Provide the [x, y] coordinate of the cell's center where the given text is located.  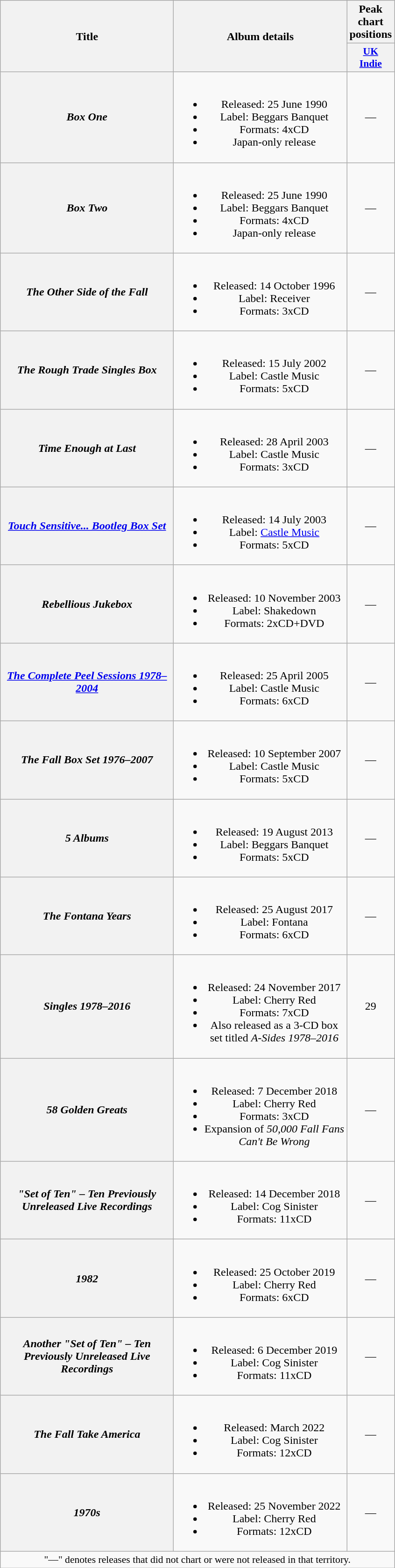
Box One [87, 117]
Released: 14 July 2003Label: Castle MusicFormats: 5xCD [261, 526]
The Fontana Years [87, 916]
Time Enough at Last [87, 448]
Released: 25 August 2017Label: FontanaFormats: 6xCD [261, 916]
UKIndie [371, 58]
"Set of Ten" – Ten Previously Unreleased Live Recordings [87, 1201]
Released: 19 August 2013Label: Beggars BanquetFormats: 5xCD [261, 838]
The Complete Peel Sessions 1978–2004 [87, 682]
29 [371, 1006]
Peak chart positions [371, 22]
The Other Side of the Fall [87, 292]
Title [87, 36]
Released: 15 July 2002Label: Castle MusicFormats: 5xCD [261, 370]
Box Two [87, 208]
Album details [261, 36]
Released: 28 April 2003Label: Castle MusicFormats: 3xCD [261, 448]
58 Golden Greats [87, 1110]
1982 [87, 1278]
Released: 14 October 1996Label: ReceiverFormats: 3xCD [261, 292]
Released: 6 December 2019Label: Cog SinisterFormats: 11xCD [261, 1357]
Released: 25 October 2019Label: Cherry RedFormats: 6xCD [261, 1278]
Released: 7 December 2018Label: Cherry RedFormats: 3xCDExpansion of 50,000 Fall Fans Can't Be Wrong [261, 1110]
The Rough Trade Singles Box [87, 370]
Released: March 2022Label: Cog SinisterFormats: 12xCD [261, 1434]
Released: 10 November 2003Label: ShakedownFormats: 2xCD+DVD [261, 604]
Singles 1978–2016 [87, 1006]
The Fall Take America [87, 1434]
Rebellious Jukebox [87, 604]
Released: 25 November 2022Label: Cherry RedFormats: 12xCD [261, 1512]
Released: 24 November 2017Label: Cherry RedFormats: 7xCDAlso released as a 3-CD box set titled A-Sides 1978–2016 [261, 1006]
Touch Sensitive... Bootleg Box Set [87, 526]
Released: 14 December 2018Label: Cog SinisterFormats: 11xCD [261, 1201]
Released: 25 April 2005Label: Castle MusicFormats: 6xCD [261, 682]
Another "Set of Ten" – Ten Previously Unreleased Live Recordings [87, 1357]
"—" denotes releases that did not chart or were not released in that territory. [197, 1560]
The Fall Box Set 1976–2007 [87, 760]
Released: 10 September 2007Label: Castle MusicFormats: 5xCD [261, 760]
1970s [87, 1512]
5 Albums [87, 838]
